Provide the (X, Y) coordinate of the cell's center where the given text is located.  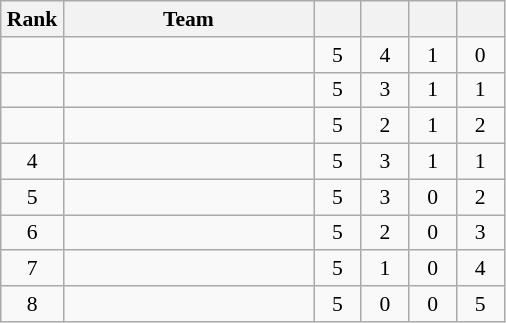
7 (32, 269)
Team (188, 19)
6 (32, 233)
8 (32, 304)
Rank (32, 19)
